Output the (X, Y) coordinate of the center of the cell containing the given text.  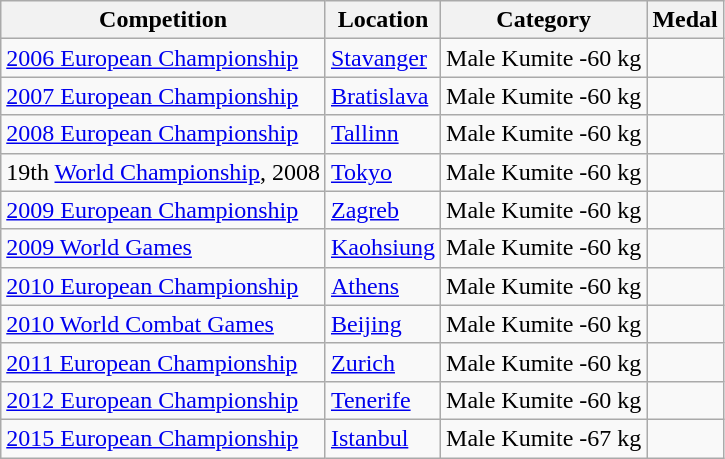
Zagreb (382, 210)
2007 European Championship (164, 96)
Male Kumite -67 kg (544, 438)
Bratislava (382, 96)
2009 European Championship (164, 210)
Competition (164, 20)
Athens (382, 286)
Location (382, 20)
19th World Championship, 2008 (164, 172)
Istanbul (382, 438)
Kaohsiung (382, 248)
2011 European Championship (164, 362)
Medal (685, 20)
Stavanger (382, 58)
Tokyo (382, 172)
2008 European Championship (164, 134)
2010 European Championship (164, 286)
Category (544, 20)
2015 European Championship (164, 438)
Tallinn (382, 134)
Beijing (382, 324)
2009 World Games (164, 248)
2012 European Championship (164, 400)
Zurich (382, 362)
2010 World Combat Games (164, 324)
2006 European Championship (164, 58)
Tenerife (382, 400)
